Scan for the cell matching the given text and deliver its [x, y] coordinate at center. 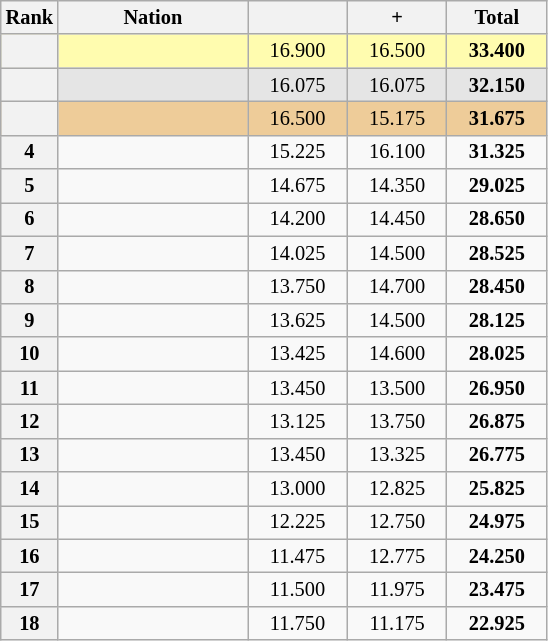
Rank [30, 17]
10 [30, 354]
13 [30, 455]
11.475 [298, 556]
26.950 [497, 388]
Nation [153, 17]
14.200 [298, 219]
14.350 [397, 186]
15.175 [397, 118]
13.625 [298, 320]
12.825 [397, 489]
13.000 [298, 489]
22.925 [497, 623]
31.675 [497, 118]
28.650 [497, 219]
11.175 [397, 623]
Total [497, 17]
28.450 [497, 287]
9 [30, 320]
14.600 [397, 354]
11.750 [298, 623]
12 [30, 421]
33.400 [497, 51]
28.125 [497, 320]
15.225 [298, 152]
15 [30, 522]
28.025 [497, 354]
13.125 [298, 421]
28.525 [497, 253]
17 [30, 589]
12.225 [298, 522]
32.150 [497, 85]
8 [30, 287]
24.975 [497, 522]
11 [30, 388]
5 [30, 186]
24.250 [497, 556]
11.975 [397, 589]
16.900 [298, 51]
14.700 [397, 287]
18 [30, 623]
+ [397, 17]
12.775 [397, 556]
23.475 [497, 589]
4 [30, 152]
13.500 [397, 388]
12.750 [397, 522]
14 [30, 489]
16.100 [397, 152]
13.425 [298, 354]
26.875 [497, 421]
14.450 [397, 219]
13.325 [397, 455]
14.675 [298, 186]
16 [30, 556]
11.500 [298, 589]
6 [30, 219]
26.775 [497, 455]
25.825 [497, 489]
29.025 [497, 186]
7 [30, 253]
31.325 [497, 152]
14.025 [298, 253]
